Determine the (X, Y) coordinate at the center of the cell enclosing the given text.  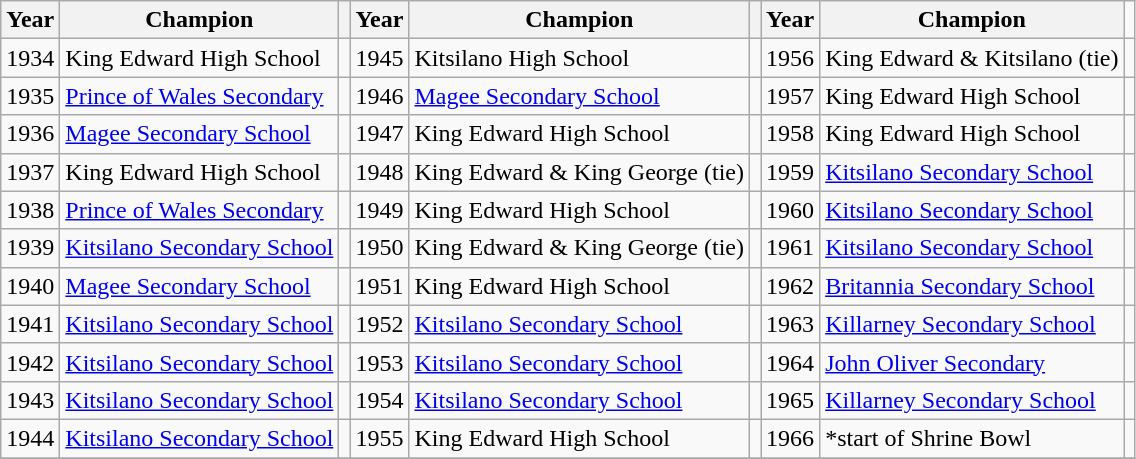
1949 (380, 210)
1955 (380, 438)
1941 (30, 324)
1944 (30, 438)
1966 (790, 438)
1952 (380, 324)
1956 (790, 58)
1940 (30, 286)
1948 (380, 172)
1950 (380, 248)
1936 (30, 134)
1945 (380, 58)
1957 (790, 96)
King Edward & Kitsilano (tie) (972, 58)
1954 (380, 400)
1946 (380, 96)
John Oliver Secondary (972, 362)
1962 (790, 286)
1938 (30, 210)
1963 (790, 324)
1943 (30, 400)
1959 (790, 172)
1961 (790, 248)
1964 (790, 362)
1947 (380, 134)
1939 (30, 248)
1942 (30, 362)
1953 (380, 362)
*start of Shrine Bowl (972, 438)
1958 (790, 134)
1934 (30, 58)
Kitsilano High School (580, 58)
Britannia Secondary School (972, 286)
1965 (790, 400)
1937 (30, 172)
1960 (790, 210)
1935 (30, 96)
1951 (380, 286)
